Extract the (x, y) coordinate from the center of the cell holding the provided text.  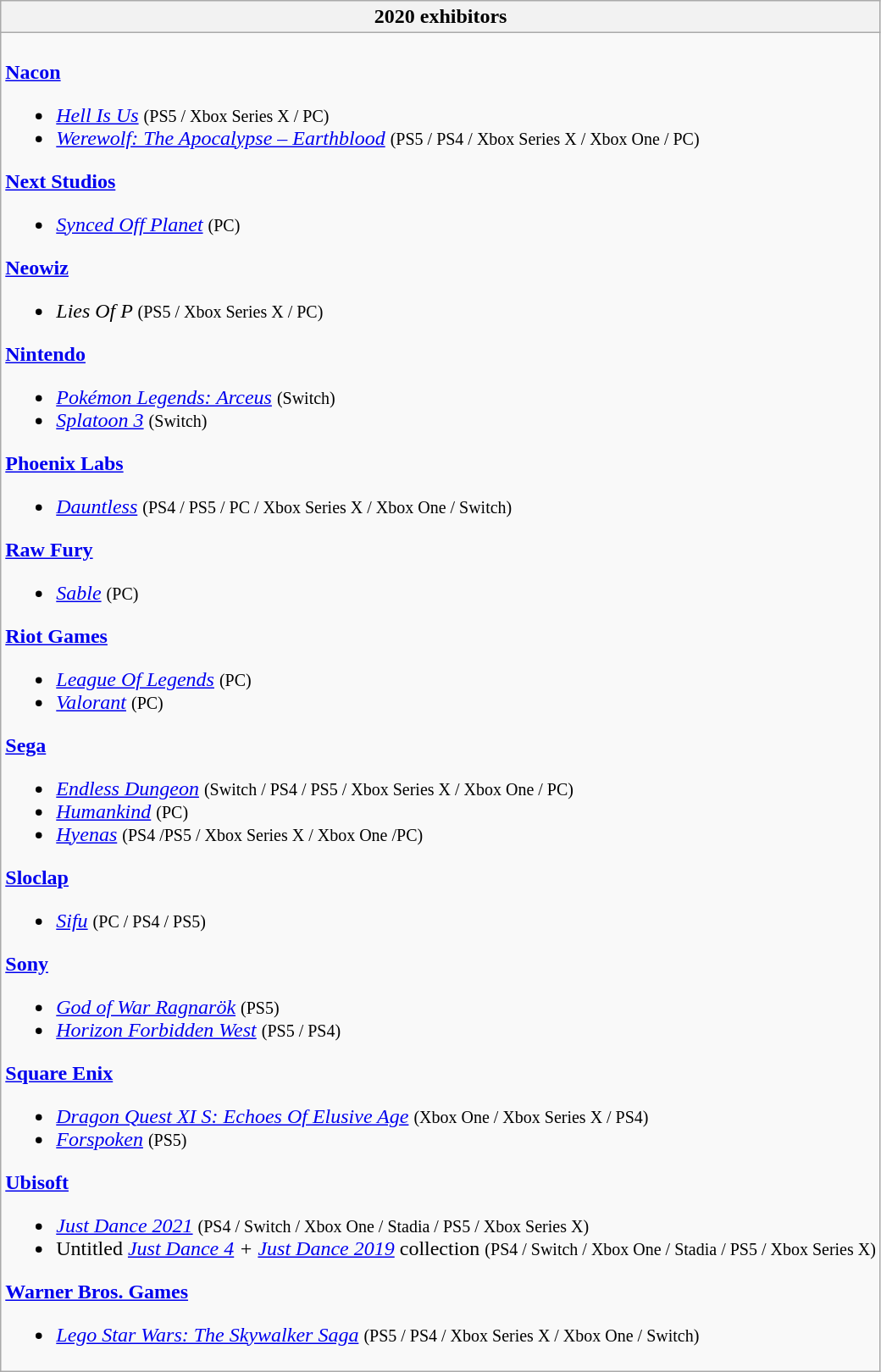
2020 exhibitors (440, 17)
